Return [x, y] of the center of cell containing provided text 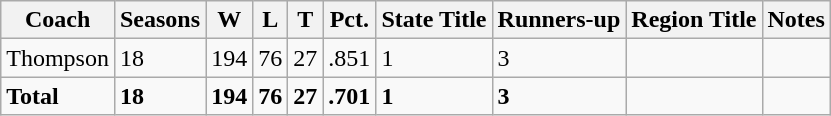
W [230, 20]
Coach [58, 20]
.851 [350, 58]
Total [58, 96]
T [306, 20]
Seasons [160, 20]
State Title [434, 20]
Region Title [694, 20]
Thompson [58, 58]
.701 [350, 96]
Runners-up [559, 20]
Pct. [350, 20]
Notes [796, 20]
L [270, 20]
